Extract the (x, y) coordinate from the center of the cell holding the provided text.  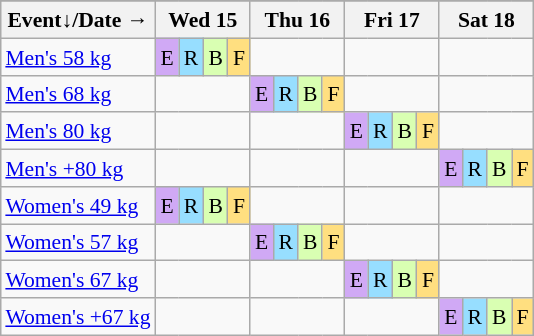
Men's 58 kg (78, 56)
Event↓/Date → (78, 20)
Women's 67 kg (78, 280)
Men's 80 kg (78, 130)
Women's +67 kg (78, 316)
Wed 15 (202, 20)
Sat 18 (486, 20)
Men's 68 kg (78, 94)
Fri 17 (392, 20)
Men's +80 kg (78, 168)
Women's 57 kg (78, 242)
Women's 49 kg (78, 204)
Thu 16 (298, 20)
